Find where the given text appears and provide that cell's center as [x, y] coordinate. 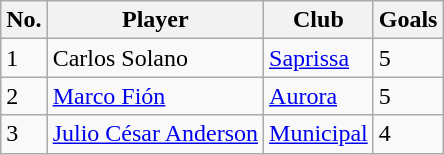
Goals [408, 20]
2 [24, 96]
Player [155, 20]
4 [408, 134]
1 [24, 58]
Saprissa [319, 58]
3 [24, 134]
Municipal [319, 134]
No. [24, 20]
Carlos Solano [155, 58]
Aurora [319, 96]
Club [319, 20]
Marco Fión [155, 96]
Julio César Anderson [155, 134]
